Extract the [X, Y] coordinate from the center of the cell holding the provided text.  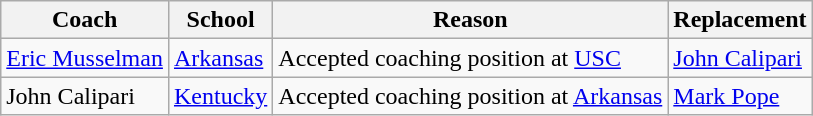
Arkansas [220, 58]
Kentucky [220, 96]
Mark Pope [740, 96]
Reason [470, 20]
Accepted coaching position at USC [470, 58]
Replacement [740, 20]
Coach [85, 20]
Accepted coaching position at Arkansas [470, 96]
Eric Musselman [85, 58]
School [220, 20]
